Detect which cell encompasses the target text, then output its [X, Y] center coordinate. 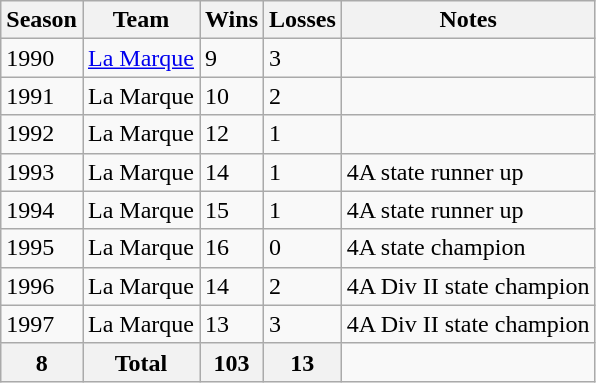
Team [140, 20]
8 [42, 362]
9 [232, 58]
16 [232, 248]
Notes [468, 20]
12 [232, 134]
0 [303, 248]
Season [42, 20]
4A state champion [468, 248]
1990 [42, 58]
1993 [42, 172]
Losses [303, 20]
1994 [42, 210]
1996 [42, 286]
1995 [42, 248]
103 [232, 362]
1991 [42, 96]
15 [232, 210]
1992 [42, 134]
1997 [42, 324]
Total [140, 362]
10 [232, 96]
Wins [232, 20]
